Search for the cell housing the specified text and yield its (x, y) center coordinate. 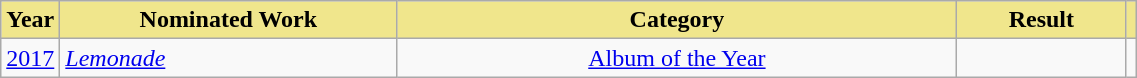
Album of the Year (677, 58)
Nominated Work (228, 20)
Lemonade (228, 58)
Category (677, 20)
2017 (30, 58)
Result (1042, 20)
Year (30, 20)
